For the text-containing cell, return its midpoint in (X, Y) coordinate format. 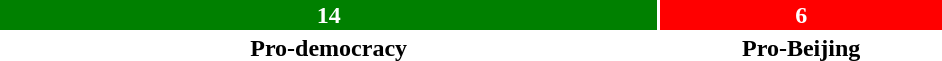
14 (328, 15)
6 (801, 15)
